For the text-containing cell, return its midpoint in (X, Y) coordinate format. 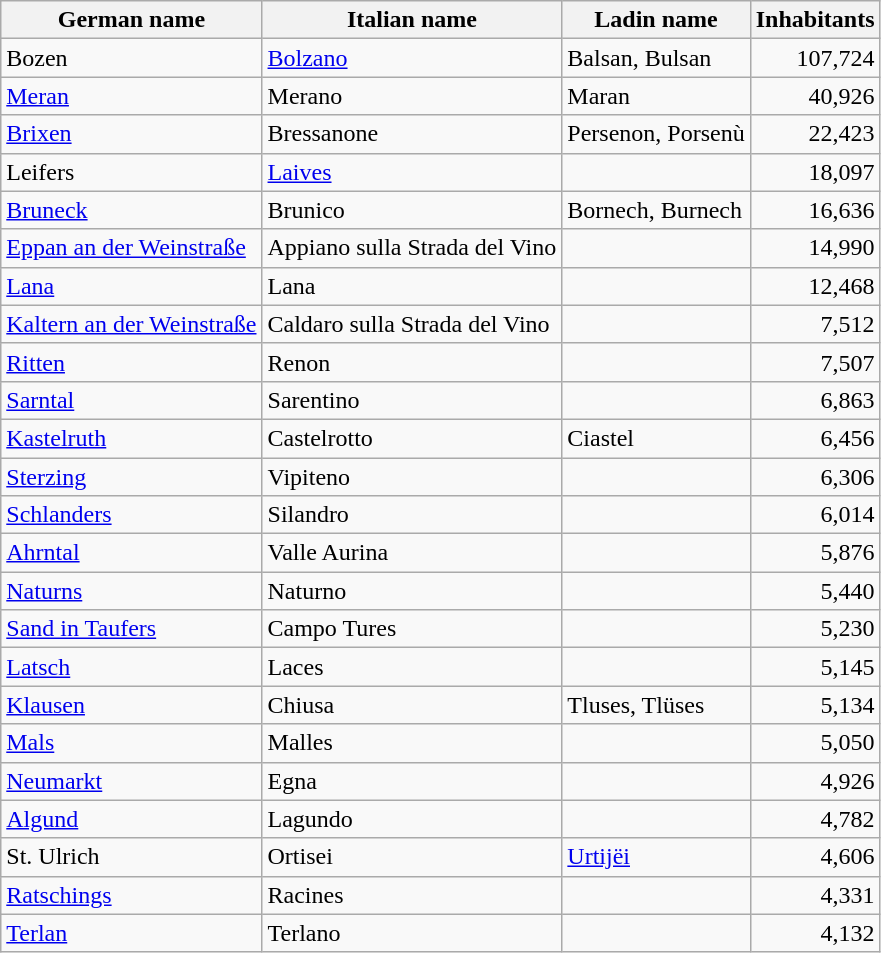
5,230 (815, 629)
Algund (132, 819)
Sand in Taufers (132, 629)
Sterzing (132, 477)
Klausen (132, 705)
Laives (412, 172)
Malles (412, 743)
Brunico (412, 210)
4,782 (815, 819)
Kaltern an der Weinstraße (132, 324)
5,050 (815, 743)
Appiano sulla Strada del Vino (412, 248)
7,507 (815, 362)
Terlan (132, 933)
Schlanders (132, 515)
Tluses, Tlüses (656, 705)
Merano (412, 96)
Bolzano (412, 58)
Ritten (132, 362)
Eppan an der Weinstraße (132, 248)
Neumarkt (132, 781)
Silandro (412, 515)
22,423 (815, 134)
Naturno (412, 591)
Meran (132, 96)
Chiusa (412, 705)
Urtijëi (656, 857)
6,014 (815, 515)
4,926 (815, 781)
Bozen (132, 58)
40,926 (815, 96)
Naturns (132, 591)
Inhabitants (815, 20)
6,456 (815, 438)
Castelrotto (412, 438)
Laces (412, 667)
Persenon, Porsenù (656, 134)
Terlano (412, 933)
Ladin name (656, 20)
16,636 (815, 210)
14,990 (815, 248)
Leifers (132, 172)
5,145 (815, 667)
Caldaro sulla Strada del Vino (412, 324)
7,512 (815, 324)
Bressanone (412, 134)
4,331 (815, 895)
Valle Aurina (412, 553)
Ahrntal (132, 553)
Ciastel (656, 438)
Latsch (132, 667)
St. Ulrich (132, 857)
Italian name (412, 20)
6,863 (815, 400)
Renon (412, 362)
Ratschings (132, 895)
Brixen (132, 134)
5,440 (815, 591)
Bruneck (132, 210)
4,132 (815, 933)
Sarentino (412, 400)
Bornech, Burnech (656, 210)
Sarntal (132, 400)
German name (132, 20)
107,724 (815, 58)
5,876 (815, 553)
12,468 (815, 286)
4,606 (815, 857)
Balsan, Bulsan (656, 58)
Mals (132, 743)
6,306 (815, 477)
Vipiteno (412, 477)
Ortisei (412, 857)
18,097 (815, 172)
Maran (656, 96)
Kastelruth (132, 438)
Campo Tures (412, 629)
5,134 (815, 705)
Racines (412, 895)
Egna (412, 781)
Lagundo (412, 819)
